For the text-containing cell, return its midpoint in (x, y) coordinate format. 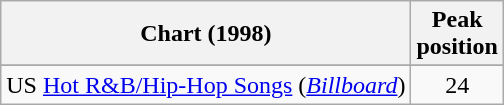
24 (457, 85)
Chart (1998) (206, 34)
US Hot R&B/Hip-Hop Songs (Billboard) (206, 85)
Peakposition (457, 34)
